Locate the cell with the specified text and output its (X, Y) center coordinate. 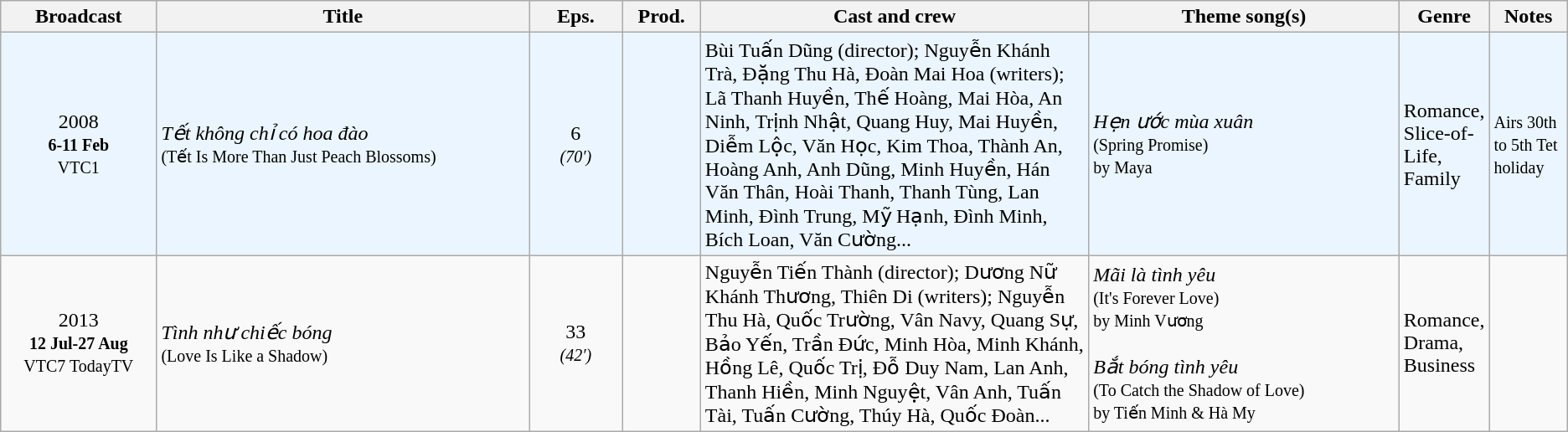
Romance, Slice-of-Life, Family (1444, 144)
33(42′) (576, 343)
Romance, Drama, Business (1444, 343)
Title (343, 17)
Mãi là tình yêu(It's Forever Love)by Minh VươngBắt bóng tình yêu(To Catch the Shadow of Love)by Tiến Minh & Hà My (1245, 343)
Cast and crew (895, 17)
Tình như chiếc bóng (Love Is Like a Shadow) (343, 343)
Theme song(s) (1245, 17)
Airs 30th to 5th Tet holiday (1528, 144)
Eps. (576, 17)
Genre (1444, 17)
20086-11 FebVTC1 (79, 144)
Hẹn ước mùa xuân(Spring Promise)by Maya (1245, 144)
Prod. (662, 17)
Notes (1528, 17)
201312 Jul-27 AugVTC7 TodayTV (79, 343)
6(70′) (576, 144)
Broadcast (79, 17)
Tết không chỉ có hoa đào (Tết Is More Than Just Peach Blossoms) (343, 144)
